For the text-containing cell, return its midpoint in (X, Y) coordinate format. 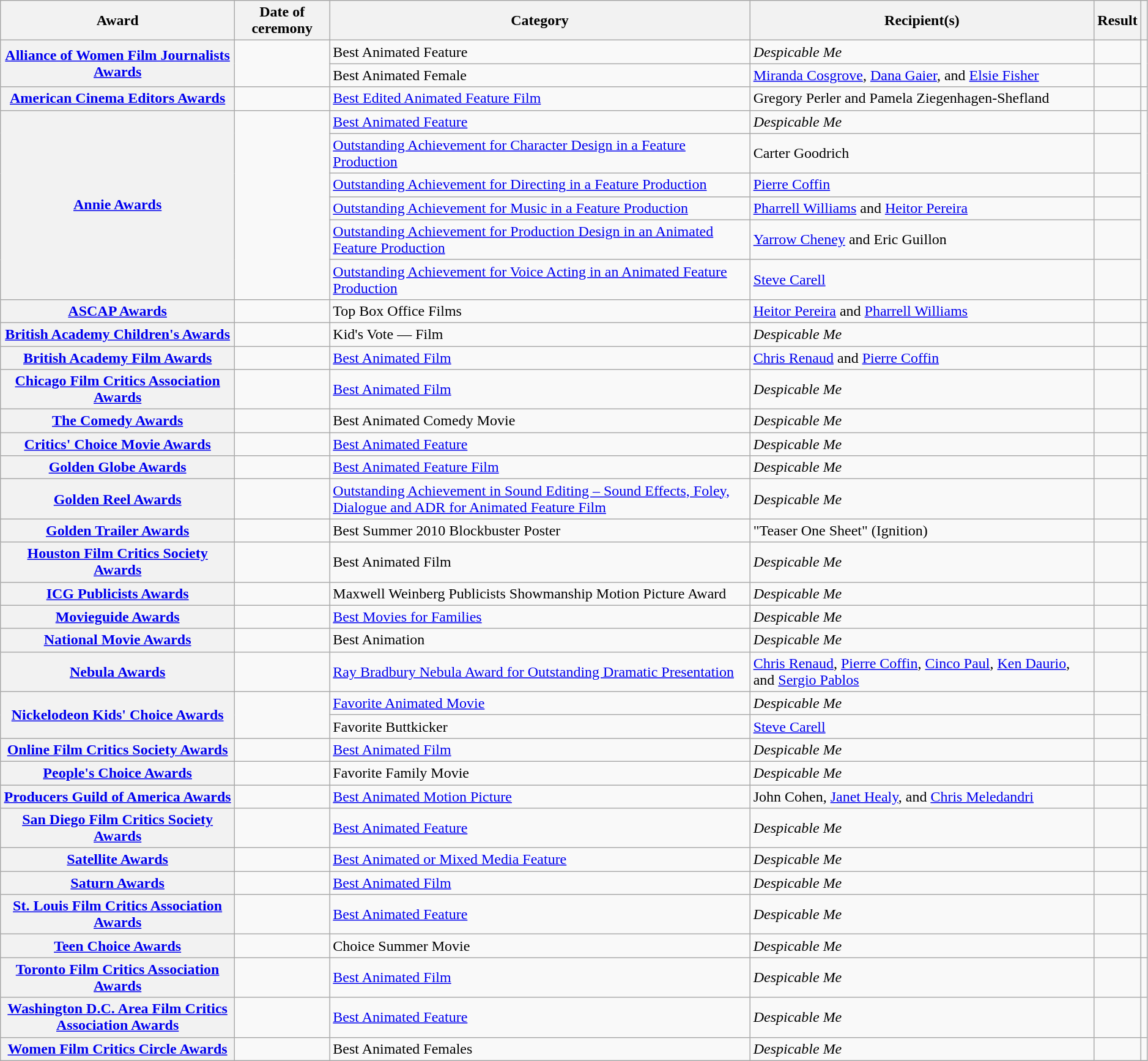
Online Film Critics Society Awards (117, 750)
Chris Renaud and Pierre Coffin (922, 358)
British Academy Children's Awards (117, 334)
Outstanding Achievement for Music in a Feature Production (539, 208)
Choice Summer Movie (539, 946)
Movieguide Awards (117, 617)
Yarrow Cheney and Eric Guillon (922, 240)
Miranda Cosgrove, Dana Gaier, and Elsie Fisher (922, 75)
Satellite Awards (117, 860)
Kid's Vote — Film (539, 334)
Heitor Pereira and Pharrell Williams (922, 311)
San Diego Film Critics Society Awards (117, 828)
Carter Goodrich (922, 153)
Favorite Family Movie (539, 773)
Recipient(s) (922, 21)
Annie Awards (117, 204)
Best Movies for Families (539, 617)
Best Animated Females (539, 1049)
Nebula Awards (117, 672)
Houston Film Critics Society Awards (117, 562)
Producers Guild of America Awards (117, 796)
Alliance of Women Film Journalists Awards (117, 64)
ICG Publicists Awards (117, 594)
People's Choice Awards (117, 773)
Result (1117, 21)
Best Animated Feature Film (539, 467)
Award (117, 21)
Outstanding Achievement for Voice Acting in an Animated Feature Production (539, 279)
Best Animated or Mixed Media Feature (539, 860)
National Movie Awards (117, 640)
Ray Bradbury Nebula Award for Outstanding Dramatic Presentation (539, 672)
Saturn Awards (117, 883)
Toronto Film Critics Association Awards (117, 978)
Top Box Office Films (539, 311)
Golden Globe Awards (117, 467)
Best Animated Comedy Movie (539, 421)
Chris Renaud, Pierre Coffin, Cinco Paul, Ken Daurio, and Sergio Pablos (922, 672)
"Teaser One Sheet" (Ignition) (922, 530)
The Comedy Awards (117, 421)
ASCAP Awards (117, 311)
Outstanding Achievement for Character Design in a Feature Production (539, 153)
St. Louis Film Critics Association Awards (117, 914)
Golden Trailer Awards (117, 530)
Favorite Animated Movie (539, 703)
Best Animated Motion Picture (539, 796)
Golden Reel Awards (117, 499)
Pierre Coffin (922, 185)
Washington D.C. Area Film Critics Association Awards (117, 1017)
Outstanding Achievement in Sound Editing – Sound Effects, Foley, Dialogue and ADR for Animated Feature Film (539, 499)
John Cohen, Janet Healy, and Chris Meledandri (922, 796)
Category (539, 21)
Best Edited Animated Feature Film (539, 99)
Best Animation (539, 640)
Maxwell Weinberg Publicists Showmanship Motion Picture Award (539, 594)
Best Summer 2010 Blockbuster Poster (539, 530)
Nickelodeon Kids' Choice Awards (117, 715)
Date of ceremony (283, 21)
Best Animated Female (539, 75)
Favorite Buttkicker (539, 726)
Gregory Perler and Pamela Ziegenhagen-Shefland (922, 99)
Critics' Choice Movie Awards (117, 444)
Outstanding Achievement for Production Design in an Animated Feature Production (539, 240)
Pharrell Williams and Heitor Pereira (922, 208)
Teen Choice Awards (117, 946)
British Academy Film Awards (117, 358)
American Cinema Editors Awards (117, 99)
Chicago Film Critics Association Awards (117, 389)
Women Film Critics Circle Awards (117, 1049)
Outstanding Achievement for Directing in a Feature Production (539, 185)
